Return [x, y] of the center of cell containing provided text 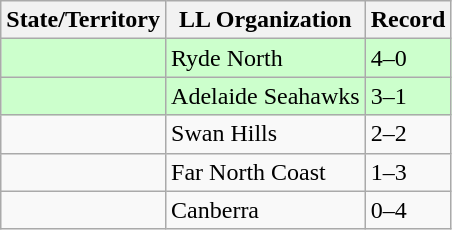
0–4 [408, 210]
Swan Hills [266, 134]
Far North Coast [266, 172]
4–0 [408, 58]
Ryde North [266, 58]
Record [408, 20]
1–3 [408, 172]
LL Organization [266, 20]
Adelaide Seahawks [266, 96]
Canberra [266, 210]
3–1 [408, 96]
2–2 [408, 134]
State/Territory [84, 20]
